Extract the [X, Y] coordinate from the center of the cell holding the provided text.  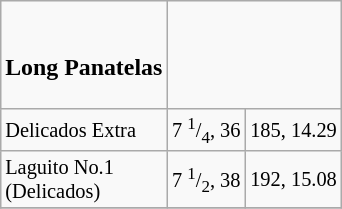
Long Panatelas [84, 54]
185, 14.29 [293, 130]
7 1/2, 38 [206, 179]
Delicados Extra [84, 130]
192, 15.08 [293, 179]
7 1/4, 36 [206, 130]
Laguito No.1(Delicados) [84, 179]
